Return [X, Y] of the center of cell containing provided text 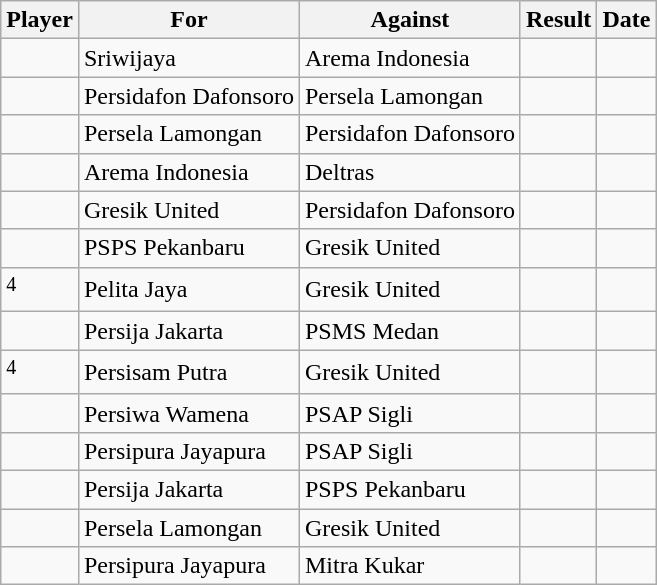
Deltras [410, 172]
Result [558, 20]
Date [626, 20]
For [188, 20]
Persisam Putra [188, 372]
Persiwa Wamena [188, 413]
Mitra Kukar [410, 566]
Sriwijaya [188, 58]
PSMS Medan [410, 331]
Player [40, 20]
Pelita Jaya [188, 290]
Against [410, 20]
